Pinpoint the cell where the given text exists, returning its (x, y) midpoint coordinate. 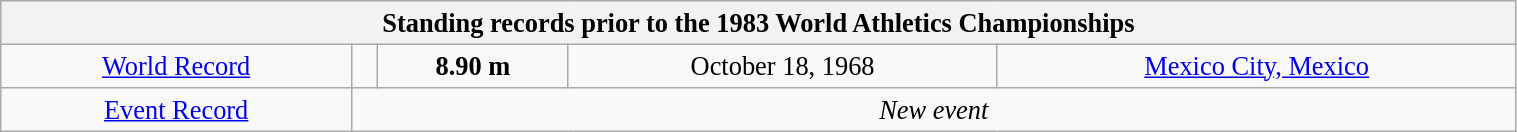
8.90 m (473, 66)
October 18, 1968 (782, 66)
New event (934, 109)
Standing records prior to the 1983 World Athletics Championships (758, 22)
World Record (176, 66)
Event Record (176, 109)
Mexico City, Mexico (1256, 66)
